Return the (X, Y) coordinate for the center point of the cell that contains the specified text.  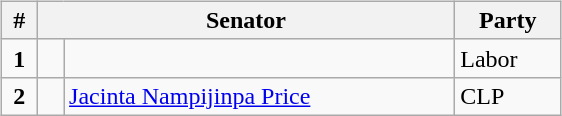
Labor (508, 58)
Jacinta Nampijinpa Price (260, 96)
Party (508, 20)
2 (19, 96)
CLP (508, 96)
1 (19, 58)
Senator (246, 20)
# (19, 20)
